Find where the given text appears and provide that cell's center as (x, y) coordinate. 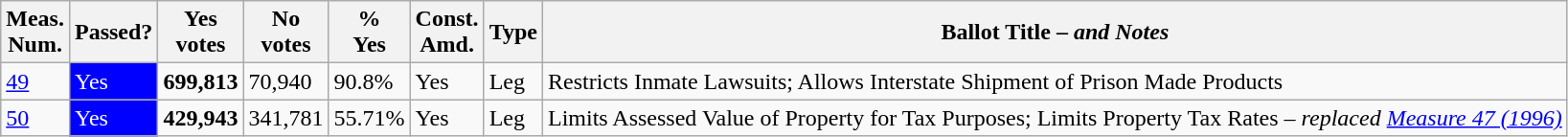
341,781 (285, 118)
Type (513, 33)
%Yes (370, 33)
90.8% (370, 81)
Const.Amd. (446, 33)
699,813 (201, 81)
Limits Assessed Value of Property for Tax Purposes; Limits Property Tax Rates – replaced Measure 47 (1996) (1055, 118)
Passed? (113, 33)
429,943 (201, 118)
50 (35, 118)
Meas.Num. (35, 33)
Novotes (285, 33)
Ballot Title – and Notes (1055, 33)
Yesvotes (201, 33)
Restricts Inmate Lawsuits; Allows Interstate Shipment of Prison Made Products (1055, 81)
70,940 (285, 81)
49 (35, 81)
55.71% (370, 118)
